Detect which cell encompasses the target text, then output its (X, Y) center coordinate. 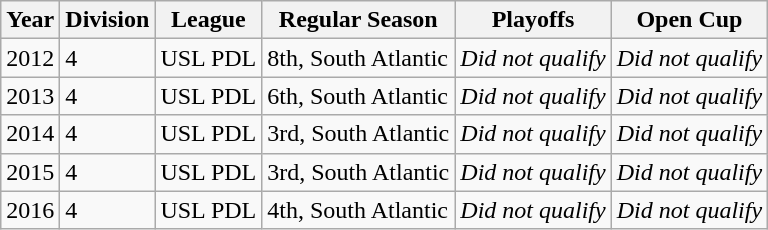
2013 (30, 96)
Playoffs (533, 20)
Year (30, 20)
Division (108, 20)
8th, South Atlantic (358, 58)
League (208, 20)
2015 (30, 172)
2014 (30, 134)
Regular Season (358, 20)
Open Cup (689, 20)
2016 (30, 210)
6th, South Atlantic (358, 96)
2012 (30, 58)
4th, South Atlantic (358, 210)
